Scan for the cell matching the given text and deliver its [X, Y] coordinate at center. 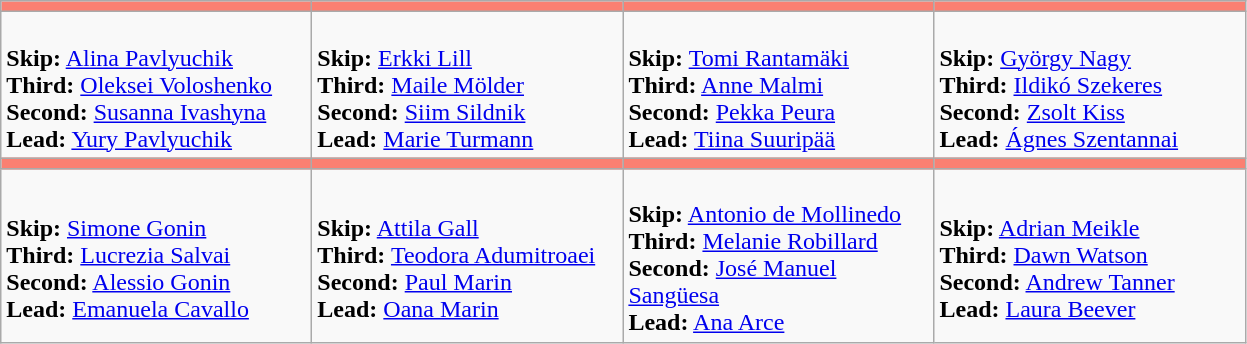
Skip: Erkki Lill Third: Maile Mölder Second: Siim Sildnik Lead: Marie Turmann [468, 85]
Skip: Alina Pavlyuchik Third: Oleksei Voloshenko Second: Susanna Ivashyna Lead: Yury Pavlyuchik [156, 85]
Skip: Simone Gonin Third: Lucrezia Salvai Second: Alessio Gonin Lead: Emanuela Cavallo [156, 256]
Skip: Antonio de Mollinedo Third: Melanie Robillard Second: José Manuel Sangüesa Lead: Ana Arce [778, 256]
Skip: György Nagy Third: Ildikó Szekeres Second: Zsolt Kiss Lead: Ágnes Szentannai [1090, 85]
Skip: Adrian Meikle Third: Dawn Watson Second: Andrew Tanner Lead: Laura Beever [1090, 256]
Skip: Tomi Rantamäki Third: Anne Malmi Second: Pekka Peura Lead: Tiina Suuripää [778, 85]
Skip: Attila Gall Third: Teodora Adumitroaei Second: Paul Marin Lead: Oana Marin [468, 256]
